Output the [X, Y] coordinate of the center of the cell containing the given text.  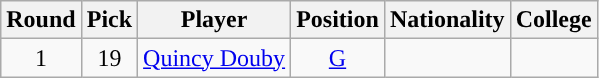
Pick [109, 20]
College [554, 20]
G [338, 58]
1 [41, 58]
Position [338, 20]
Round [41, 20]
Quincy Douby [214, 58]
Nationality [447, 20]
19 [109, 58]
Player [214, 20]
